Find where the given text appears and provide that cell's center as (X, Y) coordinate. 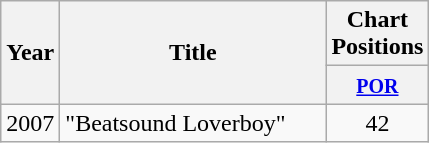
POR (378, 85)
2007 (30, 123)
Title (193, 52)
Year (30, 52)
Chart Positions (378, 34)
42 (378, 123)
"Beatsound Loverboy" (193, 123)
